Return the (x, y) coordinate for the center point of the cell that contains the specified text.  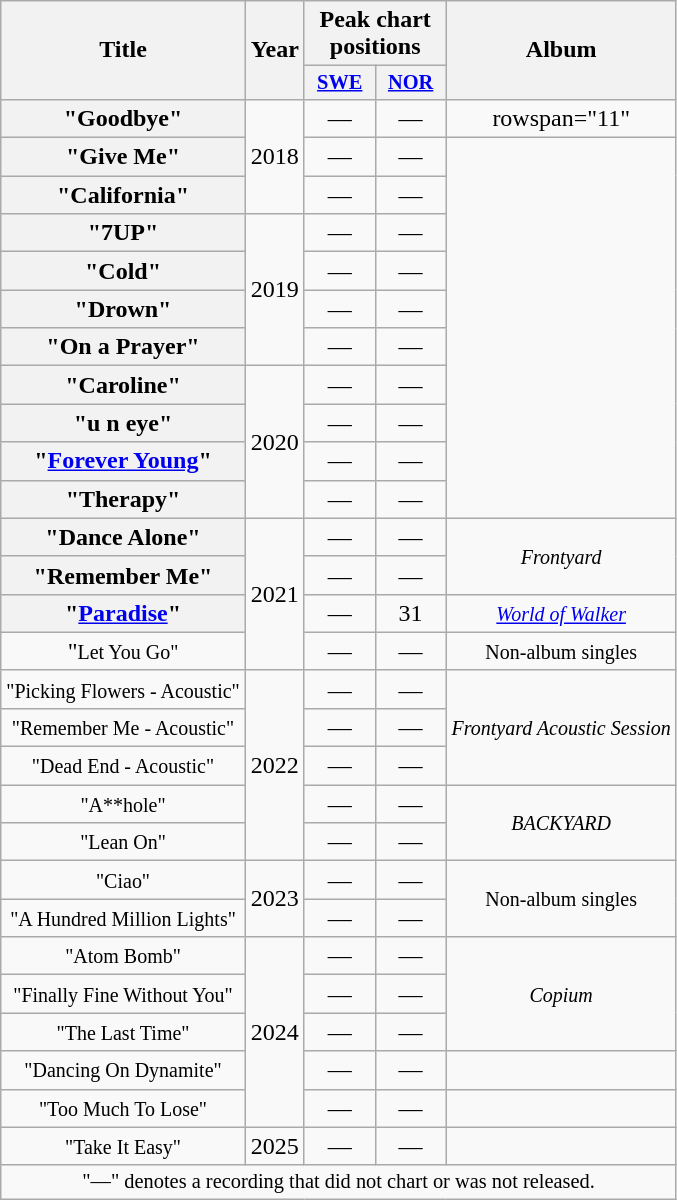
"A**hole" (124, 804)
"Too Much To Lose" (124, 1108)
2019 (274, 290)
"Dancing On Dynamite" (124, 1070)
2018 (274, 156)
31 (410, 613)
"Remember Me" (124, 575)
"Forever Young" (124, 461)
"Goodbye" (124, 118)
"Take It Easy" (124, 1146)
"On a Prayer" (124, 347)
Copium (561, 994)
"Lean On" (124, 842)
2025 (274, 1146)
"Let You Go" (124, 651)
"Give Me" (124, 157)
"The Last Time" (124, 1032)
"Drown" (124, 309)
2021 (274, 594)
"Remember Me - Acoustic" (124, 727)
"Cold" (124, 271)
"Atom Bomb" (124, 956)
Year (274, 50)
"7UP" (124, 233)
"u n eye" (124, 423)
"—" denotes a recording that did not chart or was not released. (339, 1182)
"Picking Flowers - Acoustic" (124, 689)
Peak chart positions (375, 34)
Title (124, 50)
Frontyard Acoustic Session (561, 727)
"A Hundred Million Lights" (124, 918)
SWE (340, 83)
World of Walker (561, 613)
"Caroline" (124, 385)
2022 (274, 765)
Album (561, 50)
"Finally Fine Without You" (124, 994)
2024 (274, 1032)
2023 (274, 899)
"Paradise" (124, 613)
"Dance Alone" (124, 537)
BACKYARD (561, 823)
"Dead End - Acoustic" (124, 766)
"Therapy" (124, 499)
NOR (410, 83)
"California" (124, 195)
"Ciao" (124, 880)
Frontyard (561, 556)
2020 (274, 442)
rowspan="11" (561, 118)
